Pinpoint the cell where the given text exists, returning its (x, y) midpoint coordinate. 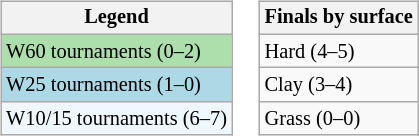
Hard (4–5) (339, 51)
Finals by surface (339, 18)
W10/15 tournaments (6–7) (116, 119)
W60 tournaments (0–2) (116, 51)
Clay (3–4) (339, 85)
Legend (116, 18)
Grass (0–0) (339, 119)
W25 tournaments (1–0) (116, 85)
